Locate the cell with the specified text and output its (x, y) center coordinate. 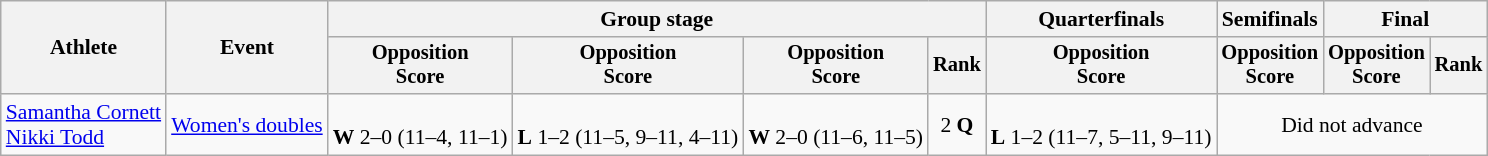
Women's doubles (247, 124)
L 1–2 (11–7, 5–11, 9–11) (1102, 124)
L 1–2 (11–5, 9–11, 4–11) (628, 124)
Final (1405, 19)
Samantha CornettNikki Todd (84, 124)
Athlete (84, 48)
Group stage (657, 19)
Event (247, 48)
Semifinals (1270, 19)
Did not advance (1352, 124)
Quarterfinals (1102, 19)
2 Q (957, 124)
W 2–0 (11–6, 11–5) (836, 124)
W 2–0 (11–4, 11–1) (420, 124)
